Provide the [X, Y] coordinate of the cell's center where the given text is located.  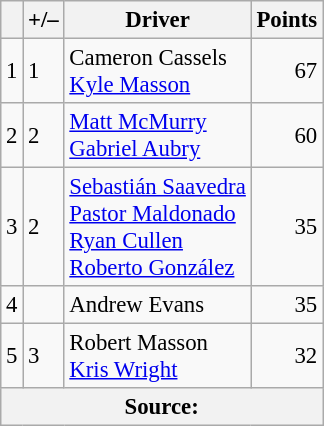
Andrew Evans [158, 305]
Cameron Cassels Kyle Masson [158, 72]
Source: [162, 407]
Sebastián Saavedra Pastor Maldonado Ryan Cullen Roberto González [158, 228]
5 [12, 356]
Robert Masson Kris Wright [158, 356]
32 [286, 356]
Driver [158, 20]
Points [286, 20]
4 [12, 305]
67 [286, 72]
60 [286, 136]
+/– [44, 20]
Matt McMurry Gabriel Aubry [158, 136]
